Output the [x, y] coordinate of the center of the cell containing the given text.  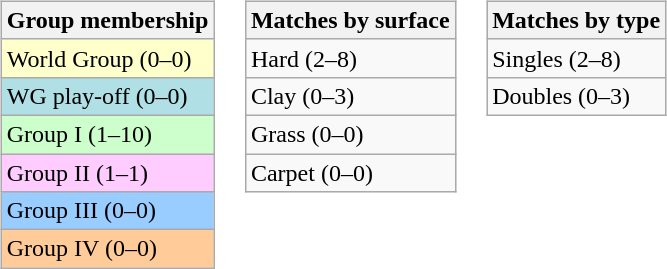
Doubles (0–3) [576, 96]
Clay (0–3) [350, 96]
Group IV (0–0) [108, 249]
WG play-off (0–0) [108, 96]
Group II (1–1) [108, 173]
Group membership [108, 20]
Group III (0–0) [108, 211]
Grass (0–0) [350, 134]
Hard (2–8) [350, 58]
World Group (0–0) [108, 58]
Matches by type [576, 20]
Singles (2–8) [576, 58]
Carpet (0–0) [350, 173]
Group I (1–10) [108, 134]
Matches by surface [350, 20]
